Determine the (X, Y) coordinate at the center of the cell enclosing the given text.  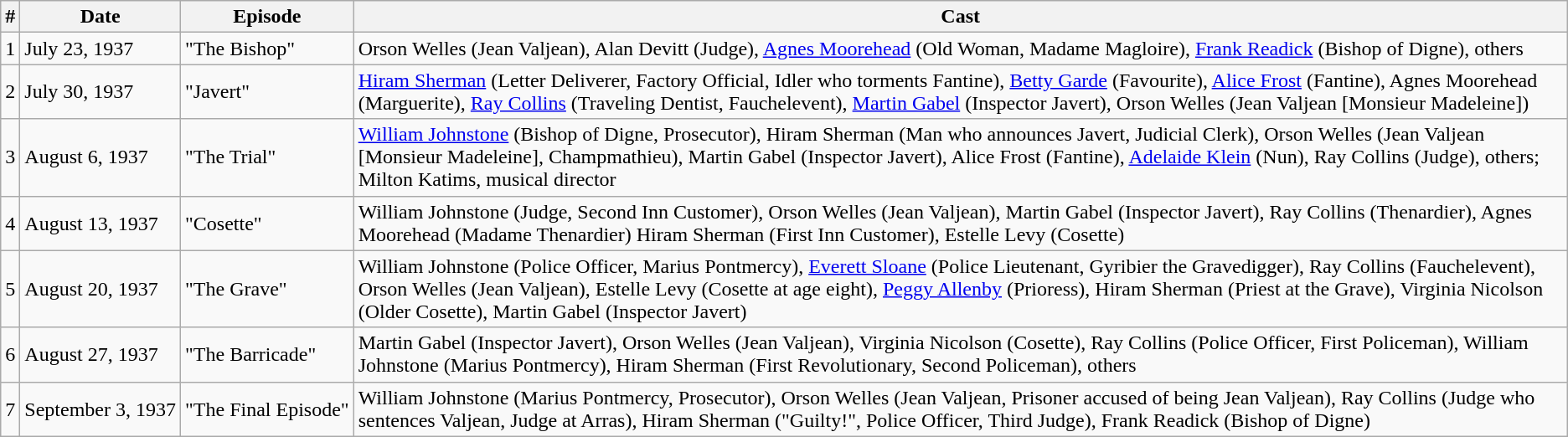
5 (10, 289)
1 (10, 49)
"Javert" (268, 92)
"The Barricade" (268, 355)
Orson Welles (Jean Valjean), Alan Devitt (Judge), Agnes Moorehead (Old Woman, Madame Magloire), Frank Readick (Bishop of Digne), others (960, 49)
August 13, 1937 (101, 223)
July 30, 1937 (101, 92)
"The Bishop" (268, 49)
# (10, 17)
September 3, 1937 (101, 409)
3 (10, 157)
4 (10, 223)
July 23, 1937 (101, 49)
August 27, 1937 (101, 355)
August 20, 1937 (101, 289)
"The Trial" (268, 157)
Date (101, 17)
2 (10, 92)
August 6, 1937 (101, 157)
Cast (960, 17)
"The Final Episode" (268, 409)
6 (10, 355)
"Cosette" (268, 223)
"The Grave" (268, 289)
Episode (268, 17)
7 (10, 409)
